Search for the cell housing the specified text and yield its (x, y) center coordinate. 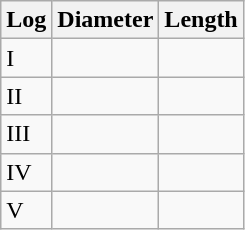
Log (26, 20)
III (26, 134)
II (26, 96)
Length (201, 20)
IV (26, 172)
I (26, 58)
Diameter (106, 20)
V (26, 210)
